Find where the given text appears and provide that cell's center as [X, Y] coordinate. 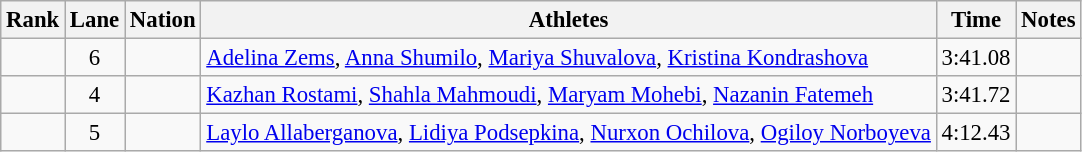
Kazhan Rostami, Shahla Mahmoudi, Maryam Mohebi, Nazanin Fatemeh [568, 95]
Time [976, 20]
Lane [95, 20]
4 [95, 95]
5 [95, 133]
Laylo Allaberganova, Lidiya Podsepkina, Nurxon Ochilova, Ogiloy Norboyeva [568, 133]
Rank [33, 20]
3:41.08 [976, 58]
6 [95, 58]
Adelina Zems, Anna Shumilo, Mariya Shuvalova, Kristina Kondrashova [568, 58]
Notes [1048, 20]
4:12.43 [976, 133]
Athletes [568, 20]
Nation [163, 20]
3:41.72 [976, 95]
